Capture the cell that displays the provided text and extract its [x, y] central coordinate. 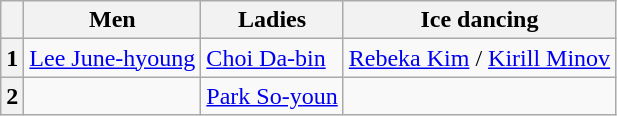
2 [12, 96]
Park So-youn [272, 96]
Lee June-hyoung [112, 58]
Ice dancing [479, 20]
Men [112, 20]
Rebeka Kim / Kirill Minov [479, 58]
Ladies [272, 20]
1 [12, 58]
Choi Da-bin [272, 58]
